Return the [x, y] coordinate for the center point of the cell that contains the specified text.  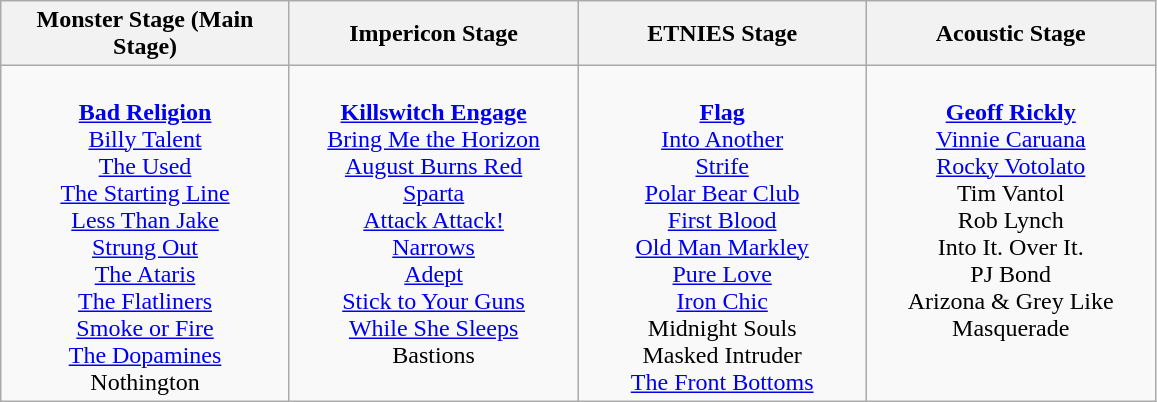
Flag Into Another Strife Polar Bear Club First Blood Old Man Markley Pure Love Iron Chic Midnight Souls Masked Intruder The Front Bottoms [722, 234]
Acoustic Stage [1010, 34]
Killswitch Engage Bring Me the Horizon August Burns Red Sparta Attack Attack! Narrows Adept Stick to Your Guns While She Sleeps Bastions [434, 234]
Geoff Rickly Vinnie Caruana Rocky Votolato Tim Vantol Rob Lynch Into It. Over It. PJ Bond Arizona & Grey Like Masquerade [1010, 234]
Impericon Stage [434, 34]
Bad Religion Billy Talent The Used The Starting Line Less Than Jake Strung Out The Ataris The Flatliners Smoke or Fire The Dopamines Nothington [146, 234]
ETNIES Stage [722, 34]
Monster Stage (Main Stage) [146, 34]
